Find where the given text appears and provide that cell's center as (X, Y) coordinate. 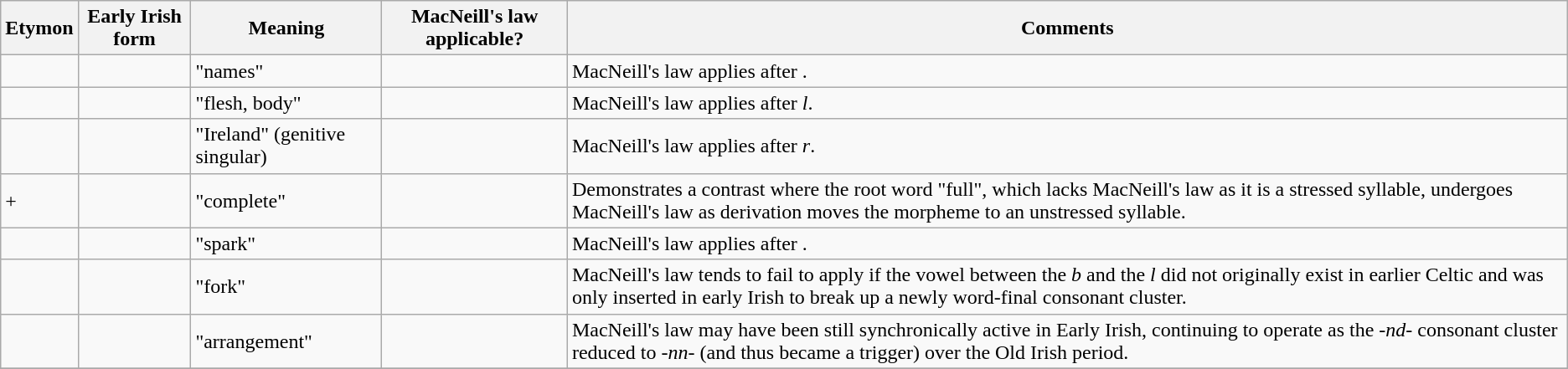
MacNeill's law applies after l. (1067, 103)
"fork" (286, 286)
Early Irish form (134, 28)
"names" (286, 71)
MacNeill's law applies after r. (1067, 146)
+ (39, 201)
MacNeill's law applicable? (475, 28)
"spark" (286, 243)
Comments (1067, 28)
"complete" (286, 201)
"arrangement" (286, 341)
Meaning (286, 28)
"Ireland" (genitive singular) (286, 146)
Etymon (39, 28)
"flesh, body" (286, 103)
